Extract the [x, y] coordinate from the center of the cell holding the provided text.  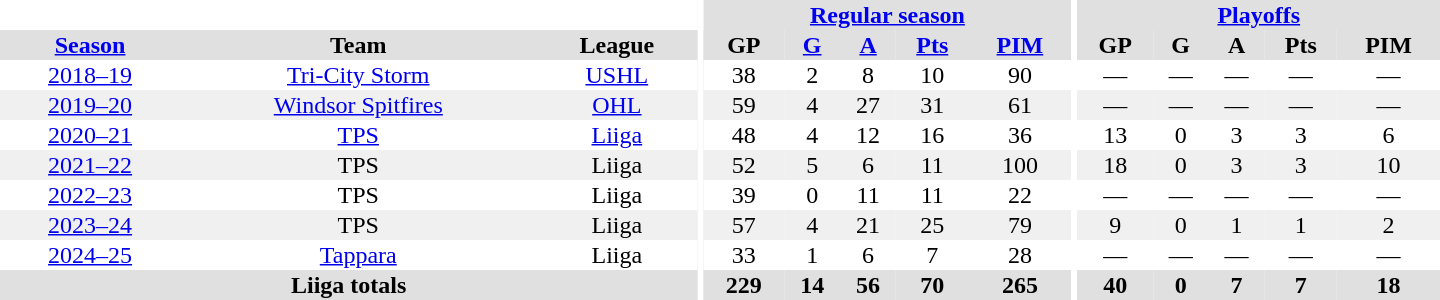
13 [1116, 135]
8 [868, 75]
90 [1020, 75]
Team [358, 45]
Tri-City Storm [358, 75]
56 [868, 285]
57 [744, 225]
League [616, 45]
28 [1020, 255]
265 [1020, 285]
79 [1020, 225]
100 [1020, 165]
38 [744, 75]
USHL [616, 75]
2018–19 [90, 75]
Windsor Spitfires [358, 105]
25 [932, 225]
Playoffs [1259, 15]
33 [744, 255]
2023–24 [90, 225]
2020–21 [90, 135]
36 [1020, 135]
Liiga totals [348, 285]
5 [812, 165]
27 [868, 105]
2024–25 [90, 255]
Tappara [358, 255]
OHL [616, 105]
2019–20 [90, 105]
229 [744, 285]
31 [932, 105]
2022–23 [90, 195]
16 [932, 135]
12 [868, 135]
22 [1020, 195]
Regular season [887, 15]
Season [90, 45]
59 [744, 105]
61 [1020, 105]
48 [744, 135]
70 [932, 285]
52 [744, 165]
40 [1116, 285]
39 [744, 195]
2021–22 [90, 165]
14 [812, 285]
9 [1116, 225]
21 [868, 225]
